Find where the given text appears and provide that cell's center as (X, Y) coordinate. 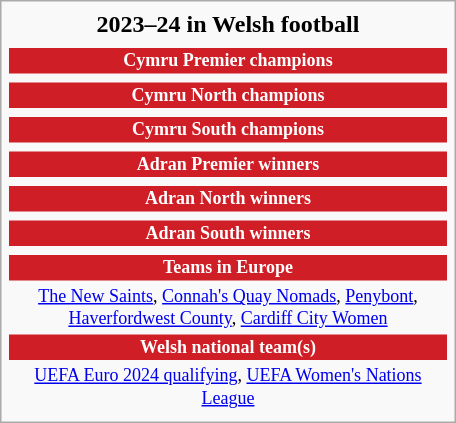
Welsh national team(s) (228, 348)
Cymru Premier champions (228, 61)
Cymru South champions (228, 130)
Cymru North champions (228, 96)
2023–24 in Welsh football (228, 24)
The New Saints, Connah's Quay Nomads, Penybont, Haverfordwest County, Cardiff City Women (228, 308)
Adran Premier winners (228, 165)
Adran South winners (228, 234)
UEFA Euro 2024 qualifying, UEFA Women's Nations League (228, 387)
Teams in Europe (228, 268)
Adran North winners (228, 199)
